Extract the [x, y] coordinate from the center of the cell holding the provided text.  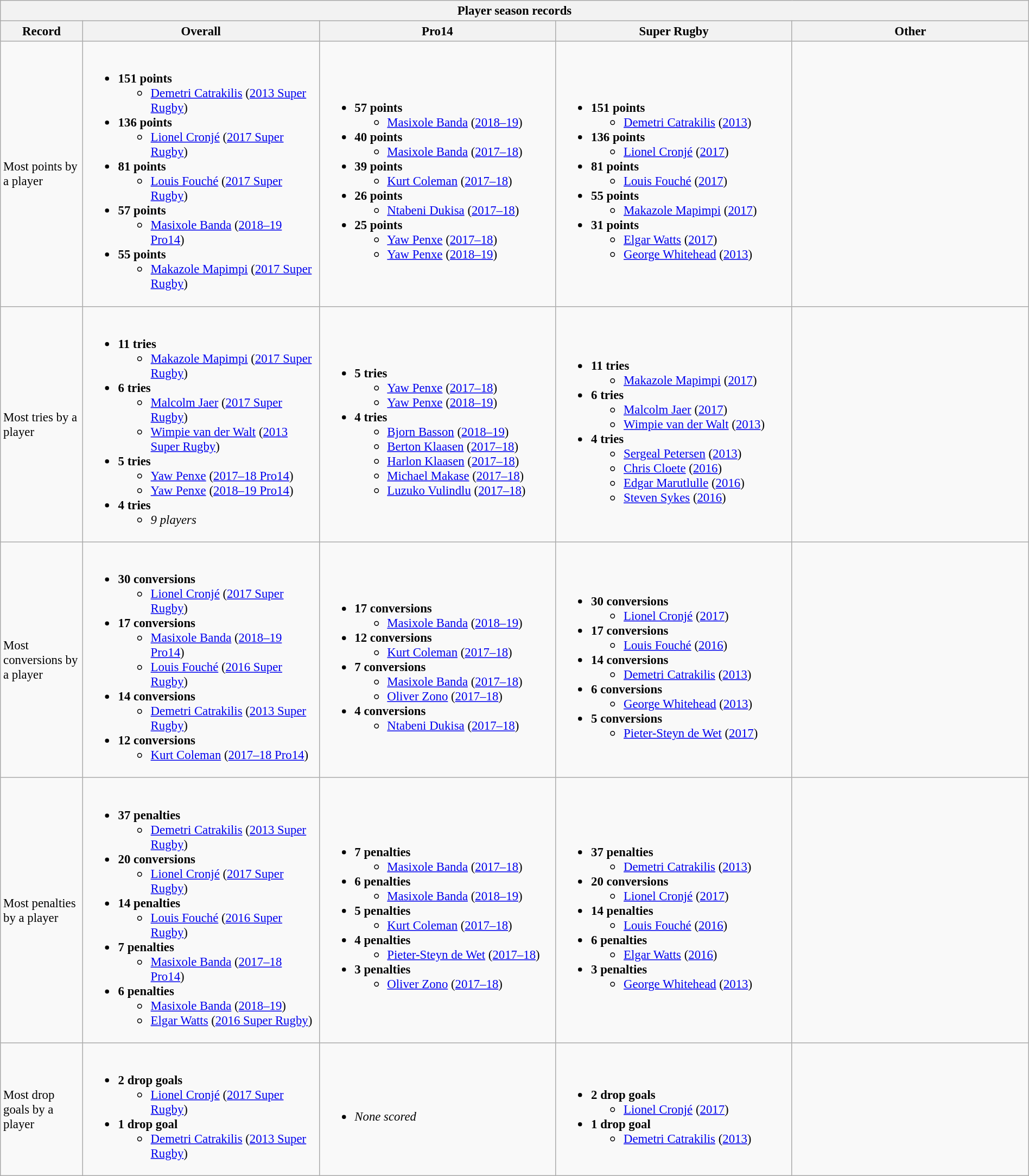
None scored [437, 1110]
Record [42, 31]
Overall [201, 31]
Most points by a player [42, 174]
Other [910, 31]
Super Rugby [674, 31]
Pro14 [437, 31]
Most tries by a player [42, 424]
2 drop goalsLionel Cronjé (2017)1 drop goalDemetri Catrakilis (2013) [674, 1110]
Player season records [514, 11]
Most drop goals by a player [42, 1110]
2 drop goalsLionel Cronjé (2017 Super Rugby)1 drop goalDemetri Catrakilis (2013 Super Rugby) [201, 1110]
Most conversions by a player [42, 660]
Most penalties by a player [42, 911]
